Return the [X, Y] coordinate for the center point of the cell that contains the specified text.  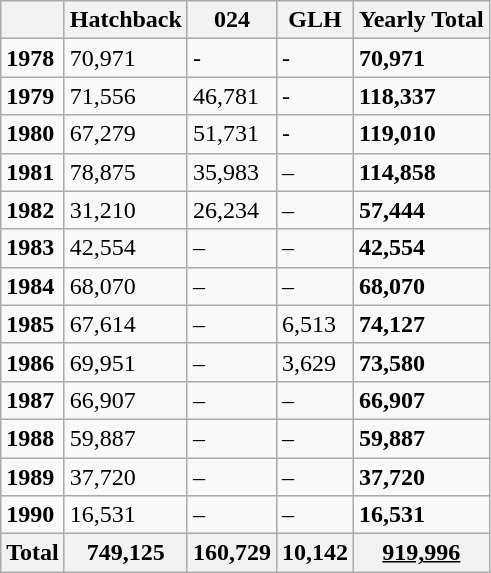
35,983 [232, 172]
1981 [33, 172]
71,556 [126, 96]
46,781 [232, 96]
114,858 [421, 172]
024 [232, 20]
1978 [33, 58]
1987 [33, 400]
1983 [33, 248]
118,337 [421, 96]
1989 [33, 477]
Yearly Total [421, 20]
3,629 [314, 362]
67,614 [126, 324]
1990 [33, 515]
73,580 [421, 362]
78,875 [126, 172]
69,951 [126, 362]
GLH [314, 20]
1980 [33, 134]
119,010 [421, 134]
1986 [33, 362]
74,127 [421, 324]
26,234 [232, 210]
31,210 [126, 210]
Hatchback [126, 20]
1988 [33, 438]
919,996 [421, 553]
160,729 [232, 553]
1984 [33, 286]
10,142 [314, 553]
1979 [33, 96]
Total [33, 553]
1985 [33, 324]
51,731 [232, 134]
57,444 [421, 210]
749,125 [126, 553]
6,513 [314, 324]
1982 [33, 210]
67,279 [126, 134]
